Output the [x, y] coordinate of the center of the cell containing the given text.  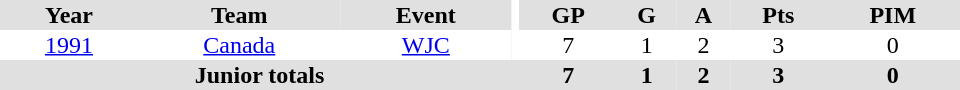
GP [568, 15]
Junior totals [260, 75]
Team [240, 15]
Event [426, 15]
Pts [778, 15]
G [646, 15]
A [704, 15]
PIM [893, 15]
1991 [69, 45]
Canada [240, 45]
Year [69, 15]
WJC [426, 45]
